Return [x, y] of the center of cell containing provided text 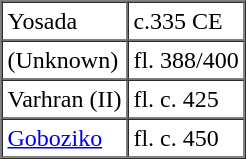
Goboziko [65, 138]
c.335 CE [186, 22]
Yosada [65, 22]
fl. 388/400 [186, 60]
fl. c. 450 [186, 138]
(Unknown) [65, 60]
fl. c. 425 [186, 100]
Varhran (II) [65, 100]
